Capture the cell that displays the provided text and extract its (x, y) central coordinate. 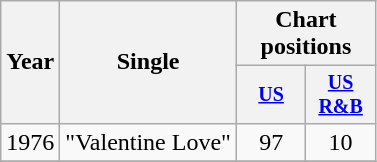
Chart positions (306, 34)
Single (148, 62)
US (270, 94)
1976 (30, 142)
97 (270, 142)
"Valentine Love" (148, 142)
USR&B (340, 94)
10 (340, 142)
Year (30, 62)
